Determine the [X, Y] coordinate at the center of the cell enclosing the given text.  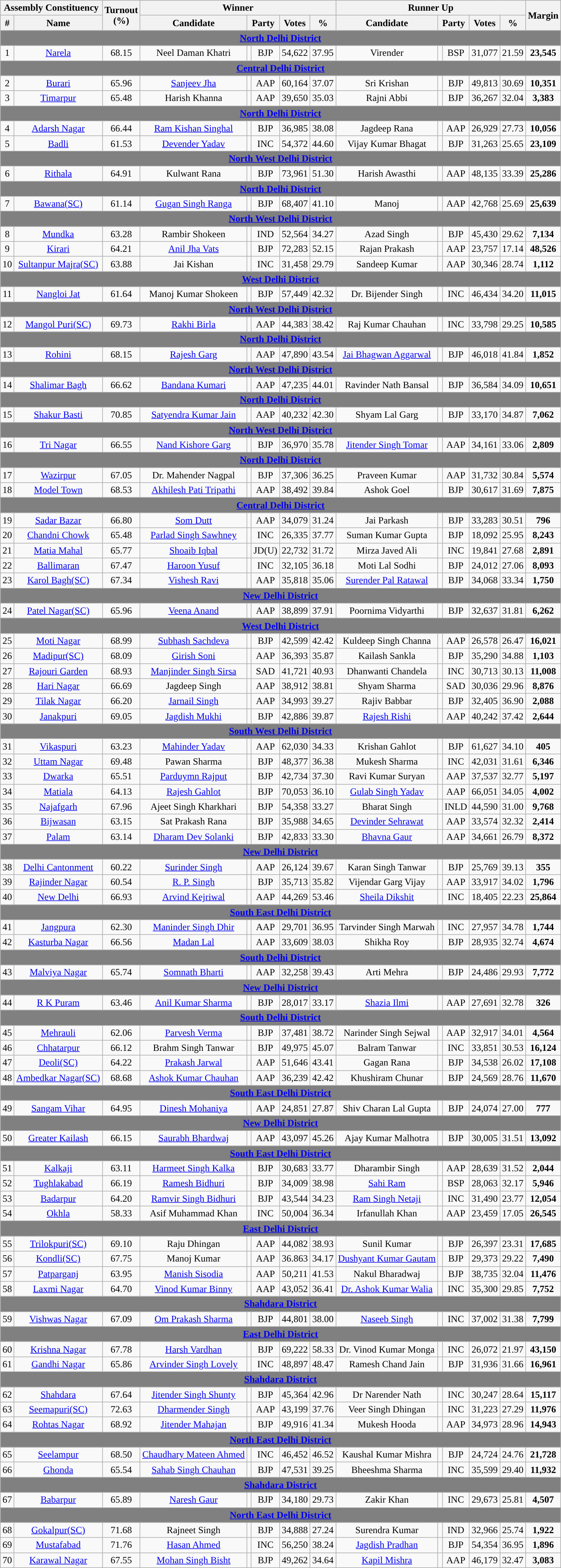
Sanjeev Jha [194, 83]
25.69 [513, 204]
35.87 [323, 656]
38.03 [323, 942]
36.10 [323, 792]
10,056 [543, 128]
Kulwant Rana [194, 173]
2,809 [543, 445]
50 [7, 1138]
61.14 [121, 204]
8,093 [543, 565]
28.76 [513, 1078]
66.93 [121, 897]
Nand Kishore Garg [194, 445]
39.25 [323, 1470]
Tarvinder Singh Marwah [387, 927]
Jitender Singh Tomar [387, 445]
25,286 [543, 173]
Dharambir Singh [387, 1168]
Greater Kailash [58, 1138]
31.72 [323, 550]
Mundka [58, 234]
39.13 [513, 867]
63.23 [121, 746]
64.70 [121, 1289]
1,103 [543, 656]
73,961 [295, 173]
34.17 [323, 1259]
25.81 [513, 1500]
69.48 [121, 761]
Mahinder Yadav [194, 746]
24,012 [485, 565]
49,813 [485, 83]
60,164 [295, 83]
46.52 [323, 1455]
35.03 [323, 98]
67.78 [121, 1349]
Janakpuri [58, 716]
34.87 [513, 415]
Manoj Kumar Shokeen [194, 294]
34.05 [513, 792]
33.27 [323, 807]
27 [7, 671]
Kaushal Kumar Mishra [387, 1455]
3 [7, 98]
Bhavna Gaur [387, 837]
64.91 [121, 173]
44,801 [295, 1319]
38.81 [323, 686]
65.86 [121, 1364]
Gandhi Nagar [58, 1364]
Rohini [58, 354]
Delhi Cantonment [58, 867]
Vinod Kumar Binny [194, 1289]
66.80 [121, 520]
61,627 [485, 746]
16 [7, 445]
48.47 [323, 1364]
Vijendar Garg Vijay [387, 882]
42,734 [295, 776]
40,232 [295, 415]
Satyendra Kumar Jain [194, 415]
Rajinder Nagar [58, 882]
Gagan Rana [387, 1063]
Moti Lal Sodhi [387, 565]
63.15 [121, 822]
Rajni Abbi [387, 98]
37.76 [323, 1410]
Jitender Mahajan [194, 1425]
44.01 [323, 384]
47 [7, 1063]
Mangol Puri(SC) [58, 324]
29,373 [485, 1259]
41.34 [323, 1425]
31,732 [485, 475]
35,818 [295, 580]
Ram Kishan Singhal [194, 128]
Jarnail Singh [194, 701]
63.95 [121, 1274]
36 [7, 822]
30 [7, 716]
Dr. Ashok Kumar Walia [387, 1289]
34,009 [295, 1184]
7 [7, 204]
11,008 [543, 671]
7,062 [543, 415]
Shyam Sharma [387, 686]
71.76 [121, 1545]
Rajan Prakash [387, 249]
32,405 [485, 701]
65 [7, 1455]
54,354 [485, 1545]
24 [7, 611]
43,150 [543, 1349]
36.863 [295, 1259]
7,490 [543, 1259]
35.06 [323, 580]
Najafgarh [58, 807]
Karol Bagh(SC) [58, 580]
12 [7, 324]
Raj Kumar Chauhan [387, 324]
Somnath Bharti [194, 972]
34,538 [485, 1063]
Subhash Sachdeva [194, 641]
70.85 [121, 415]
10,351 [543, 83]
53 [7, 1199]
54,358 [295, 807]
355 [543, 867]
33.34 [513, 580]
Girish Soni [194, 656]
2,044 [543, 1168]
Runner Up [431, 8]
31.69 [513, 490]
Timarpur [58, 98]
Jangpura [58, 927]
36.18 [323, 565]
Khushiram Chunar [387, 1078]
38.98 [323, 1184]
Chaudhary Mateen Ahmed [194, 1455]
30,683 [295, 1168]
Malviya Nagar [58, 972]
30.53 [513, 1048]
Chhatarpur [58, 1048]
35,300 [485, 1289]
42,768 [485, 204]
Naresh Gaur [194, 1500]
21 [7, 550]
Balram Tanwar [387, 1048]
23.31 [513, 1244]
36.41 [323, 1289]
38.42 [323, 324]
Dinesh Mohaniya [194, 1108]
1,744 [543, 927]
63.28 [121, 234]
Sheila Dikshit [387, 897]
47,890 [295, 354]
67.47 [121, 565]
2,088 [543, 701]
Saurabh Bhardwaj [194, 1138]
29.96 [513, 686]
Nangloi Jat [58, 294]
54 [7, 1214]
24.76 [513, 1455]
21.97 [513, 1349]
64.13 [121, 792]
Patel Nagar(SC) [58, 611]
44,269 [295, 897]
70 [7, 1560]
22,732 [295, 550]
Bharat Singh [387, 807]
30,346 [485, 264]
21.59 [513, 53]
5 [7, 143]
Ballimaran [58, 565]
39.43 [323, 972]
Matia Mahal [58, 550]
Ashok Kumar Chauhan [194, 1078]
43,097 [295, 1138]
60 [7, 1349]
44.60 [323, 143]
70,053 [295, 792]
60.22 [121, 867]
48 [7, 1078]
Arvind Kejriwal [194, 897]
4,002 [543, 792]
Raju Dhingan [194, 1244]
Jagdeep Singh [194, 686]
68.09 [121, 656]
Wazirpur [58, 475]
17,108 [543, 1063]
Turnout(%) [121, 15]
48,135 [485, 173]
Harish Khanna [194, 98]
7,875 [543, 490]
Parduymn Rajput [194, 776]
Patparganj [58, 1274]
28.74 [513, 264]
Kalkaji [58, 1168]
56 [7, 1259]
6,262 [543, 611]
29 [7, 701]
31,077 [485, 53]
R. P. Singh [194, 882]
42,886 [295, 716]
65.51 [121, 776]
Karawal Nagar [58, 1560]
40 [7, 897]
Chandni Chowk [58, 535]
37.42 [513, 716]
49,916 [295, 1425]
Dushyant Kumar Gautam [387, 1259]
Ajeet Singh Kharkhari [194, 807]
31,223 [485, 1410]
Hasan Ahmed [194, 1545]
34,661 [485, 837]
31,458 [295, 264]
67.09 [121, 1319]
67.75 [121, 1259]
54,622 [295, 53]
South West Delhi District [280, 731]
16,961 [543, 1364]
Sandeep Kumar [387, 264]
47,531 [295, 1470]
40,242 [485, 716]
1,750 [543, 580]
65.77 [121, 550]
Harmeet Singh Kalka [194, 1168]
Sat Prakash Rana [194, 822]
Matiala [58, 792]
35,290 [485, 656]
Arti Mehra [387, 972]
26,545 [543, 1214]
66.56 [121, 942]
64 [7, 1425]
Devender Yadav [194, 143]
34,079 [295, 520]
30,005 [485, 1138]
Burari [58, 83]
Manish Sisodia [194, 1274]
Sunil Kumar [387, 1244]
Rajiv Babbar [387, 701]
26,335 [295, 535]
38.93 [323, 1244]
45.07 [323, 1048]
Mehrauli [58, 1033]
61 [7, 1364]
68,407 [295, 204]
Babarpur [58, 1500]
7,134 [543, 234]
Palam [58, 837]
5,946 [543, 1184]
66.44 [121, 128]
32,258 [295, 972]
Sahab Singh Chauhan [194, 1470]
42.30 [323, 415]
42,833 [295, 837]
34.65 [323, 822]
30.69 [513, 83]
21,728 [543, 1455]
Gugan Singh Ranga [194, 204]
Ramesh Bidhuri [194, 1184]
Surendra Kumar [387, 1530]
46,434 [485, 294]
8,876 [543, 686]
11,670 [543, 1078]
64.95 [121, 1108]
32,637 [485, 611]
37 [7, 837]
34.64 [323, 1560]
7,772 [543, 972]
35,599 [485, 1470]
30,247 [485, 1394]
50,004 [295, 1214]
64.20 [121, 1199]
16,021 [543, 641]
Mohan Singh Bisht [194, 1560]
Vishwas Nagar [58, 1319]
69.10 [121, 1244]
# [7, 23]
2,891 [543, 550]
29.73 [323, 1500]
68.93 [121, 671]
33,283 [485, 520]
72,283 [295, 249]
37.30 [323, 776]
Ram Singh Netaji [387, 1199]
Deoli(SC) [58, 1063]
34,973 [485, 1425]
37.07 [323, 83]
Naseeb Singh [387, 1319]
43 [7, 972]
2,414 [543, 822]
13 [7, 354]
Kuldeep Singh Channa [387, 641]
41.84 [513, 354]
41,721 [295, 671]
68.99 [121, 641]
Devinder Sehrawat [387, 822]
31.00 [513, 807]
31 [7, 746]
38.72 [323, 1033]
44,082 [295, 1244]
34.01 [513, 1033]
57 [7, 1274]
42,599 [295, 641]
Shiv Charan Lal Gupta [387, 1108]
27.24 [323, 1530]
51 [7, 1168]
19 [7, 520]
58 [7, 1289]
Narinder Singh Sejwal [387, 1033]
28,017 [295, 1003]
61.64 [121, 294]
36,584 [485, 384]
Rajouri Garden [58, 671]
39.27 [323, 701]
6,346 [543, 761]
24,486 [485, 972]
4,674 [543, 942]
66.55 [121, 445]
34,068 [485, 580]
Tughlakabad [58, 1184]
29.79 [323, 264]
37.91 [323, 611]
R K Puram [58, 1003]
29.93 [513, 972]
51.30 [323, 173]
Jai Bhagwan Aggarwal [387, 354]
Dharmender Singh [194, 1410]
31,490 [485, 1199]
Harish Awasthi [387, 173]
Kasturba Nagar [58, 942]
41.53 [323, 1274]
48,377 [295, 761]
Zakir Khan [387, 1500]
23,109 [543, 143]
1,796 [543, 882]
60.54 [121, 882]
61.53 [121, 143]
39.84 [323, 490]
Ramvir Singh Bidhuri [194, 1199]
10,585 [543, 324]
33.77 [323, 1168]
23,757 [485, 249]
27.00 [513, 1108]
35,988 [295, 822]
34,993 [295, 701]
67.64 [121, 1394]
64.21 [121, 249]
11 [7, 294]
52.15 [323, 249]
68.53 [121, 490]
34 [7, 792]
31,936 [485, 1364]
46,018 [485, 354]
1,852 [543, 354]
26,072 [485, 1349]
16,124 [543, 1048]
Veena Anand [194, 611]
Trilokpuri(SC) [58, 1244]
27.73 [513, 128]
23.77 [513, 1199]
43,052 [295, 1289]
66.15 [121, 1138]
32.77 [513, 776]
65.54 [121, 1470]
Mirza Javed Ali [387, 550]
3,083 [543, 1560]
36,267 [485, 98]
24,851 [295, 1108]
29.22 [513, 1259]
Parlad Singh Sawhney [194, 535]
Nakul Bharadwaj [387, 1274]
33,798 [485, 324]
52,564 [295, 234]
35.78 [323, 445]
36,393 [295, 656]
Badarpur [58, 1199]
Surender Pal Ratawal [387, 580]
20 [7, 535]
27.29 [513, 1410]
13,092 [543, 1138]
66.69 [121, 686]
48,897 [295, 1364]
Ramesh Chand Jain [387, 1364]
Seemapuri(SC) [58, 1410]
Sahi Ram [387, 1184]
29.40 [513, 1470]
18,405 [485, 897]
27.68 [513, 550]
28,639 [485, 1168]
31.52 [513, 1168]
Tri Nagar [58, 445]
Gokalpur(SC) [58, 1530]
Madipur(SC) [58, 656]
30.51 [513, 520]
34.09 [513, 384]
23,459 [485, 1214]
62,030 [295, 746]
59 [7, 1319]
42 [7, 942]
Shahdara [58, 1394]
Shyam Lal Garg [387, 415]
Som Dutt [194, 520]
38,912 [295, 686]
11,976 [543, 1410]
32,105 [295, 565]
37,002 [485, 1319]
37,481 [295, 1033]
Haroon Yusuf [194, 565]
1,922 [543, 1530]
Madan Lal [194, 942]
27.06 [513, 565]
Dwarka [58, 776]
2 [7, 83]
46,179 [485, 1560]
33 [7, 776]
Jagdish Pradhan [387, 1545]
33.30 [323, 837]
28,935 [485, 942]
34.27 [323, 234]
36,985 [295, 128]
405 [543, 746]
43,199 [295, 1410]
15 [7, 415]
Pawan Sharma [194, 761]
57,449 [295, 294]
Seelampur [58, 1455]
26,578 [485, 641]
Rajesh Garg [194, 354]
Jai Kishan [194, 264]
Brahm Singh Tanwar [194, 1048]
35,713 [295, 882]
19,841 [485, 550]
63.14 [121, 837]
34.23 [323, 1199]
Gulab Singh Yadav [387, 792]
66.12 [121, 1048]
Mukesh Hooda [387, 1425]
32.32 [513, 822]
52 [7, 1184]
30.84 [513, 475]
17.05 [513, 1214]
27,691 [485, 1003]
69.73 [121, 324]
25,639 [543, 204]
39.67 [323, 867]
Bheeshma Sharma [387, 1470]
48,526 [543, 249]
Parvesh Verma [194, 1033]
Ashok Goel [387, 490]
25.95 [513, 535]
30,713 [485, 671]
17.14 [513, 249]
66.62 [121, 384]
38.24 [323, 1545]
54,372 [295, 143]
36,970 [295, 445]
Kirari [58, 249]
39 [7, 882]
17,685 [543, 1244]
65.89 [121, 1500]
39,650 [295, 98]
22.23 [513, 897]
10,651 [543, 384]
40.93 [323, 671]
53.46 [323, 897]
INLD [456, 807]
Akhilesh Pati Tripathi [194, 490]
38,492 [295, 490]
33,917 [485, 882]
26.47 [513, 641]
Kondli(SC) [58, 1259]
38 [7, 867]
777 [543, 1108]
66.20 [121, 701]
34.20 [513, 294]
32.74 [513, 942]
4,564 [543, 1033]
42.32 [323, 294]
55 [7, 1244]
34.88 [513, 656]
7,752 [543, 1289]
8 [7, 234]
15,117 [543, 1394]
Shakur Basti [58, 415]
31,263 [485, 143]
30.13 [513, 671]
26,124 [295, 867]
Shoaib Iqbal [194, 550]
36.90 [513, 701]
Sangam Vihar [58, 1108]
69.05 [121, 716]
66.19 [121, 1184]
46,452 [295, 1455]
Maninder Singh Dhir [194, 927]
25.74 [513, 1530]
63.46 [121, 1003]
36,239 [295, 1078]
41.10 [323, 204]
4,507 [543, 1500]
33,170 [485, 415]
44,590 [485, 807]
Rajneet Singh [194, 1530]
5,574 [543, 475]
32,917 [485, 1033]
32 [7, 761]
12,054 [543, 1199]
34.10 [513, 746]
25 [7, 641]
Manoj [387, 204]
51,646 [295, 1063]
Moti Nagar [58, 641]
64.22 [121, 1063]
Veer Singh Dhingan [387, 1410]
1,112 [543, 264]
9 [7, 249]
Name [58, 23]
34.78 [513, 927]
36.25 [323, 475]
45 [7, 1033]
Azad Singh [387, 234]
1 [7, 53]
Uttam Nagar [58, 761]
37.77 [323, 535]
14 [7, 384]
11,932 [543, 1470]
Ravinder Nath Bansal [387, 384]
38,899 [295, 611]
Ravi Kumar Suryan [387, 776]
Rithala [58, 173]
11,476 [543, 1274]
45.26 [323, 1138]
63.88 [121, 264]
Model Town [58, 490]
28 [7, 686]
28.96 [513, 1425]
25,769 [485, 867]
42,031 [485, 761]
Dr. Vinod Kumar Monga [387, 1349]
33,574 [485, 822]
Om Prakash Sharma [194, 1319]
69 [7, 1545]
71.68 [121, 1530]
30,036 [485, 686]
Jagdish Mukhi [194, 716]
33.06 [513, 445]
67.34 [121, 580]
27,957 [485, 927]
33.39 [513, 173]
24,724 [485, 1455]
31.38 [513, 1319]
Dharam Dev Solanki [194, 837]
24,074 [485, 1108]
10 [7, 264]
Vikaspuri [58, 746]
37.95 [323, 53]
Bawana(SC) [58, 204]
Manjinder Singh Sirsa [194, 671]
22 [7, 565]
34,180 [295, 1500]
Poornima Vidyarthi [387, 611]
Krishna Nagar [58, 1349]
Sadar Bazar [58, 520]
37,537 [485, 776]
49,262 [295, 1560]
Krishan Gahlot [387, 746]
69,222 [295, 1349]
18 [7, 490]
Shazia Ilmi [387, 1003]
31.24 [323, 520]
Dr Narender Nath [387, 1394]
67.55 [121, 1560]
65.74 [121, 972]
Dr. Bijender Singh [387, 294]
37,306 [295, 475]
Mustafabad [58, 1545]
Rambir Shokeen [194, 234]
Rajesh Rishi [387, 716]
23 [7, 580]
Margin [543, 15]
Ambedkar Nagar(SC) [58, 1078]
24,569 [485, 1078]
31.66 [513, 1364]
68.68 [121, 1078]
326 [543, 1003]
Vishesh Ravi [194, 580]
9,768 [543, 807]
11,015 [543, 294]
43.54 [323, 354]
44 [7, 1003]
31.51 [513, 1138]
8,372 [543, 837]
29,673 [485, 1500]
72.63 [121, 1410]
Rohtas Nagar [58, 1425]
43.41 [323, 1063]
43,544 [295, 1199]
44,383 [295, 324]
Vijay Kumar Bhagat [387, 143]
Hari Nagar [58, 686]
Ajay Kumar Malhotra [387, 1138]
56,250 [295, 1545]
26.79 [513, 837]
6 [7, 173]
32.17 [513, 1184]
29.62 [513, 234]
32,966 [485, 1530]
36.34 [323, 1214]
Anil Jha Vats [194, 249]
Laxmi Nagar [58, 1289]
Rakhi Birla [194, 324]
33,609 [295, 942]
Mukesh Sharma [387, 761]
26.02 [513, 1063]
Kailash Sankla [387, 656]
Prakash Jarwal [194, 1063]
42.96 [323, 1394]
Sultanpur Majra(SC) [58, 264]
Shikha Roy [387, 942]
39.87 [323, 716]
63 [7, 1410]
Irfanullah Khan [387, 1214]
JD(U) [265, 550]
38,735 [485, 1274]
25,864 [543, 897]
Praveen Kumar [387, 475]
Dhanwanti Chandela [387, 671]
Narela [58, 53]
29.25 [513, 324]
Ghonda [58, 1470]
28,063 [485, 1184]
Jai Parkash [387, 520]
Karan Singh Tanwar [387, 867]
Jitender Singh Shunty [194, 1394]
38.00 [323, 1319]
8,243 [543, 535]
14,943 [543, 1425]
45,364 [295, 1394]
Sri Krishan [387, 83]
34.33 [323, 746]
26,397 [485, 1244]
Asif Muhammad Khan [194, 1214]
29,701 [295, 927]
29.85 [513, 1289]
Badli [58, 143]
Suman Kumar Gupta [387, 535]
Winner [238, 8]
63.11 [121, 1168]
49,975 [295, 1048]
32.78 [513, 1003]
Okhla [58, 1214]
34,161 [485, 445]
47,235 [295, 384]
2,644 [543, 716]
68.92 [121, 1425]
68 [7, 1530]
Surinder Singh [194, 867]
62.30 [121, 927]
50,211 [295, 1274]
32.47 [513, 1560]
38.08 [323, 128]
28.64 [513, 1394]
30,617 [485, 490]
Virender [387, 53]
Bijwasan [58, 822]
23,545 [543, 53]
35.82 [323, 882]
46 [7, 1048]
66 [7, 1470]
36.38 [323, 761]
1,896 [543, 1545]
41 [7, 927]
25.65 [513, 143]
Arvinder Singh Lovely [194, 1364]
Adarsh Nagar [58, 128]
17 [7, 475]
35 [7, 807]
3,383 [543, 98]
5,197 [543, 776]
34.02 [513, 882]
Neel Daman Khatri [194, 53]
Anil Kumar Sharma [194, 1003]
45,430 [485, 234]
Kapil Mishra [387, 1560]
67.05 [121, 475]
796 [543, 520]
66,051 [485, 792]
Tilak Nagar [58, 701]
4 [7, 128]
26,929 [485, 128]
33.17 [323, 1003]
7,799 [543, 1319]
Harsh Vardhan [194, 1349]
68.50 [121, 1455]
Rajesh Gahlot [194, 792]
31.61 [513, 761]
Assembly Constituency [52, 8]
49 [7, 1108]
Jagdeep Rana [387, 128]
18,092 [485, 535]
33,851 [485, 1048]
26 [7, 656]
Bandana Kumari [194, 384]
New Delhi [58, 897]
31.81 [513, 611]
Manoj Kumar [194, 1259]
67 [7, 1500]
34,888 [295, 1530]
Shalimar Bagh [58, 384]
67.96 [121, 807]
62.06 [121, 1033]
62 [7, 1394]
27.87 [323, 1108]
Dr. Mahender Nagpal [194, 475]
